Extract the (X, Y) coordinate from the center of the cell holding the provided text.  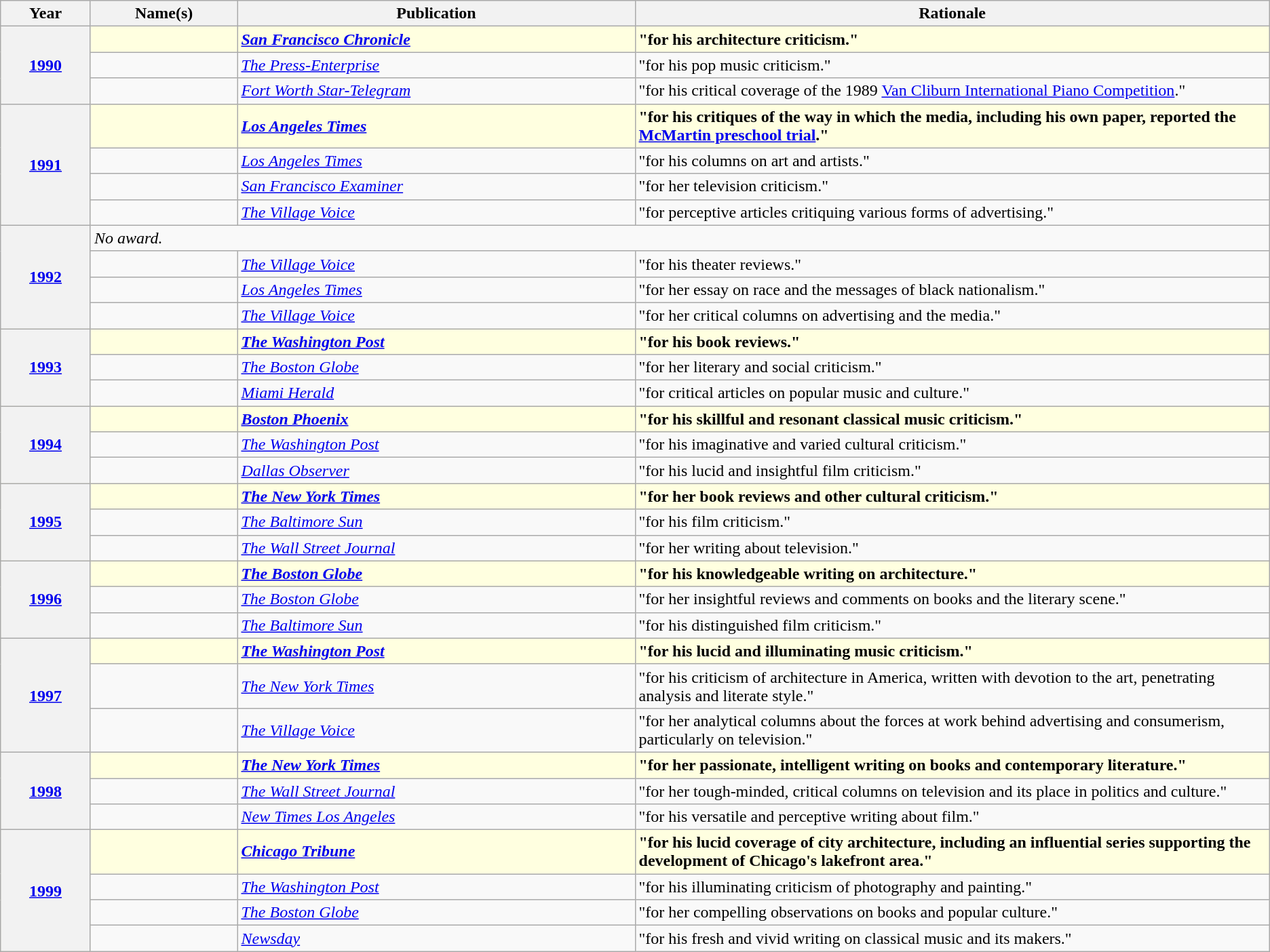
No award. (680, 238)
Fort Worth Star-Telegram (436, 91)
1991 (46, 164)
"for her literary and social criticism." (952, 368)
1998 (46, 791)
"for his distinguished film criticism." (952, 625)
"for his illuminating criticism of photography and painting." (952, 887)
"for his versatile and perceptive writing about film." (952, 817)
Boston Phoenix (436, 419)
1997 (46, 695)
1999 (46, 891)
"for her essay on race and the messages of black nationalism." (952, 290)
"for her analytical columns about the forces at work behind advertising and consumerism, particularly on television." (952, 730)
"for his criticism of architecture in America, written with devotion to the art, penetrating analysis and literate style." (952, 686)
"for his lucid and insightful film criticism." (952, 471)
"for his critical coverage of the 1989 Van Cliburn International Piano Competition." (952, 91)
"for critical articles on popular music and culture." (952, 393)
"for his theater reviews." (952, 264)
Dallas Observer (436, 471)
"for his book reviews." (952, 341)
San Francisco Chronicle (436, 39)
Chicago Tribune (436, 852)
Name(s) (164, 14)
"for his pop music criticism." (952, 65)
"for his lucid and illuminating music criticism." (952, 651)
"for perceptive articles critiquing various forms of advertising." (952, 212)
Newsday (436, 938)
"for her critical columns on advertising and the media." (952, 315)
"for his imaginative and varied cultural criticism." (952, 445)
"for his fresh and vivid writing on classical music and its makers." (952, 938)
Rationale (952, 14)
Publication (436, 14)
"for her book reviews and other cultural criticism." (952, 496)
1992 (46, 277)
"for his architecture criticism." (952, 39)
1990 (46, 65)
"for her writing about television." (952, 548)
"for his columns on art and artists." (952, 161)
1995 (46, 522)
"for her compelling observations on books and popular culture." (952, 913)
"for her passionate, intelligent writing on books and contemporary literature." (952, 765)
"for his knowledgeable writing on architecture." (952, 574)
Year (46, 14)
"for his film criticism." (952, 522)
"for his critiques of the way in which the media, including his own paper, reported the McMartin preschool trial." (952, 126)
New Times Los Angeles (436, 817)
Miami Herald (436, 393)
The Press-Enterprise (436, 65)
"for her television criticism." (952, 186)
"for her insightful reviews and comments on books and the literary scene." (952, 599)
"for his lucid coverage of city architecture, including an influential series supporting the development of Chicago's lakefront area." (952, 852)
1993 (46, 367)
"for her tough-minded, critical columns on television and its place in politics and culture." (952, 791)
1994 (46, 445)
1996 (46, 599)
"for his skillful and resonant classical music criticism." (952, 419)
San Francisco Examiner (436, 186)
